Find where the given text appears and provide that cell's center as (X, Y) coordinate. 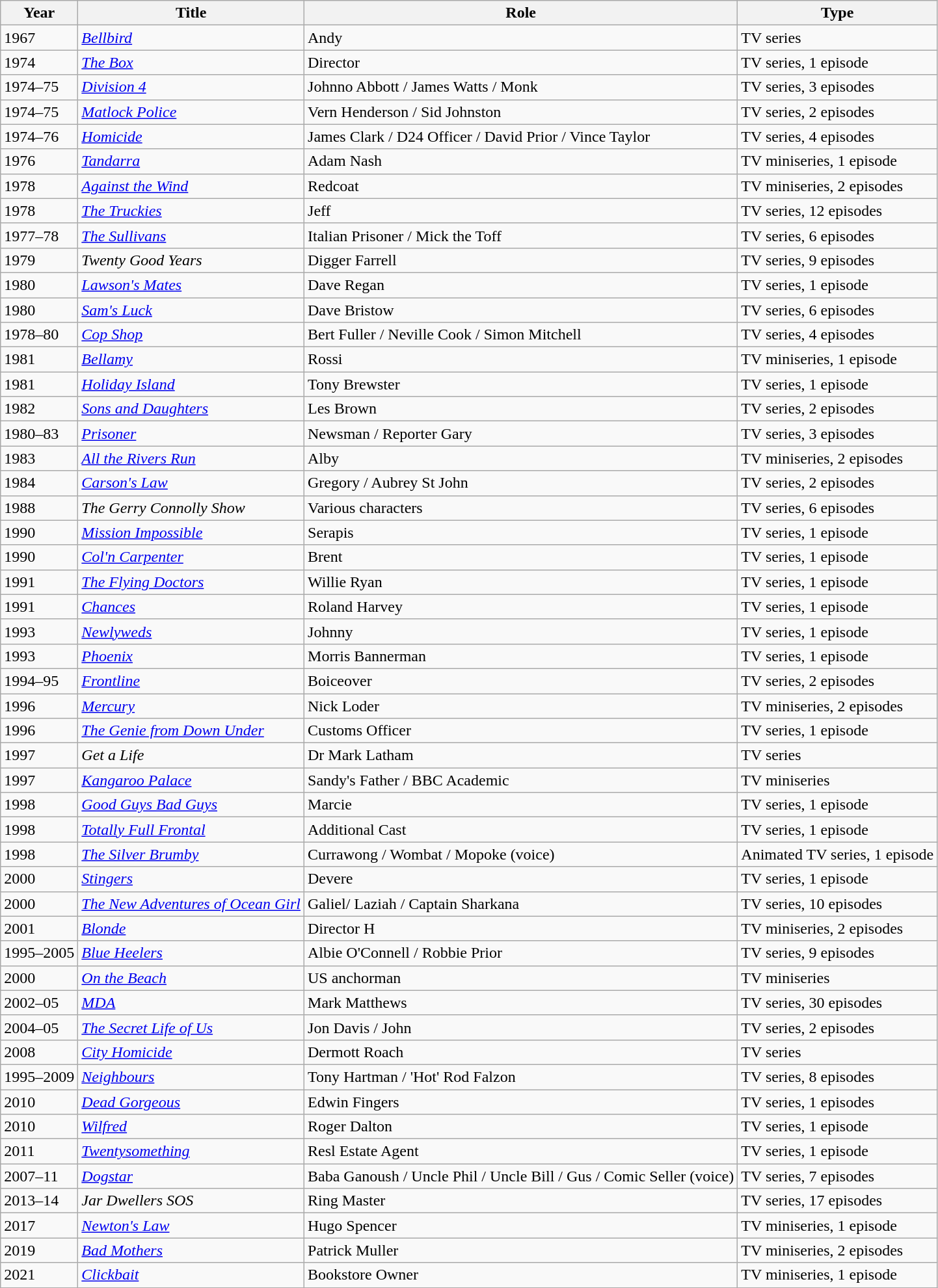
TV series, 30 episodes (838, 1003)
Baba Ganoush / Uncle Phil / Uncle Bill / Gus / Comic Seller (voice) (521, 1176)
Resl Estate Agent (521, 1151)
On the Beach (191, 978)
Blonde (191, 928)
1982 (39, 409)
Digger Farrell (521, 260)
Sons and Daughters (191, 409)
Johnno Abbott / James Watts / Monk (521, 87)
Tony Brewster (521, 384)
2013–14 (39, 1201)
Mercury (191, 705)
Tony Hartman / 'Hot' Rod Falzon (521, 1077)
Director H (521, 928)
1979 (39, 260)
Willie Ryan (521, 582)
Stingers (191, 879)
Sam's Luck (191, 310)
Neighbours (191, 1077)
TV series, 10 episodes (838, 904)
Dermott Roach (521, 1052)
Johnny (521, 631)
2007–11 (39, 1176)
Division 4 (191, 87)
Bellamy (191, 360)
Roger Dalton (521, 1127)
Bert Fuller / Neville Cook / Simon Mitchell (521, 335)
Type (838, 13)
Blue Heelers (191, 953)
Nick Loder (521, 705)
The Secret Life of Us (191, 1027)
Mission Impossible (191, 532)
1976 (39, 161)
Additional Cast (521, 830)
2002–05 (39, 1003)
2019 (39, 1250)
Prisoner (191, 434)
Vern Henderson / Sid Johnston (521, 112)
Dr Mark Latham (521, 756)
Various characters (521, 508)
1967 (39, 38)
The Genie from Down Under (191, 731)
1984 (39, 483)
Patrick Muller (521, 1250)
TV series, 12 episodes (838, 211)
2001 (39, 928)
2017 (39, 1226)
Against the Wind (191, 186)
Wilfred (191, 1127)
1995–2009 (39, 1077)
Customs Officer (521, 731)
1980–83 (39, 434)
Andy (521, 38)
Morris Bannerman (521, 656)
Boiceover (521, 681)
TV series, 1 episodes (838, 1102)
Galiel/ Laziah / Captain Sharkana (521, 904)
City Homicide (191, 1052)
Gregory / Aubrey St John (521, 483)
Dave Bristow (521, 310)
The Gerry Connolly Show (191, 508)
The Flying Doctors (191, 582)
Marcie (521, 805)
Rossi (521, 360)
Serapis (521, 532)
Cop Shop (191, 335)
Dead Gorgeous (191, 1102)
2004–05 (39, 1027)
Newton's Law (191, 1226)
The Silver Brumby (191, 854)
Director (521, 62)
TV series, 17 episodes (838, 1201)
Hugo Spencer (521, 1226)
1977–78 (39, 235)
Homicide (191, 137)
Phoenix (191, 656)
TV series, 8 episodes (838, 1077)
Dave Regan (521, 285)
Mark Matthews (521, 1003)
Bellbird (191, 38)
Newlyweds (191, 631)
Brent (521, 557)
The New Adventures of Ocean Girl (191, 904)
1988 (39, 508)
Currawong / Wombat / Mopoke (voice) (521, 854)
Totally Full Frontal (191, 830)
Role (521, 13)
1974 (39, 62)
Newsman / Reporter Gary (521, 434)
Col'n Carpenter (191, 557)
Kangaroo Palace (191, 780)
James Clark / D24 Officer / David Prior / Vince Taylor (521, 137)
Dogstar (191, 1176)
Les Brown (521, 409)
Chances (191, 607)
US anchorman (521, 978)
TV series, 7 episodes (838, 1176)
Good Guys Bad Guys (191, 805)
Redcoat (521, 186)
2021 (39, 1275)
Jon Davis / John (521, 1027)
Year (39, 13)
Albie O'Connell / Robbie Prior (521, 953)
Bookstore Owner (521, 1275)
Title (191, 13)
Holiday Island (191, 384)
1978–80 (39, 335)
The Sullivans (191, 235)
Clickbait (191, 1275)
1983 (39, 458)
Ring Master (521, 1201)
Devere (521, 879)
Sandy's Father / BBC Academic (521, 780)
Lawson's Mates (191, 285)
1995–2005 (39, 953)
Edwin Fingers (521, 1102)
Twentysomething (191, 1151)
All the Rivers Run (191, 458)
Tandarra (191, 161)
Animated TV series, 1 episode (838, 854)
Twenty Good Years (191, 260)
Frontline (191, 681)
Get a Life (191, 756)
Jeff (521, 211)
Matlock Police (191, 112)
Bad Mothers (191, 1250)
1974–76 (39, 137)
Carson's Law (191, 483)
The Box (191, 62)
2011 (39, 1151)
2008 (39, 1052)
Italian Prisoner / Mick the Toff (521, 235)
Adam Nash (521, 161)
1994–95 (39, 681)
The Truckies (191, 211)
Jar Dwellers SOS (191, 1201)
Alby (521, 458)
MDA (191, 1003)
Roland Harvey (521, 607)
